Find where the given text appears and provide that cell's center as (x, y) coordinate. 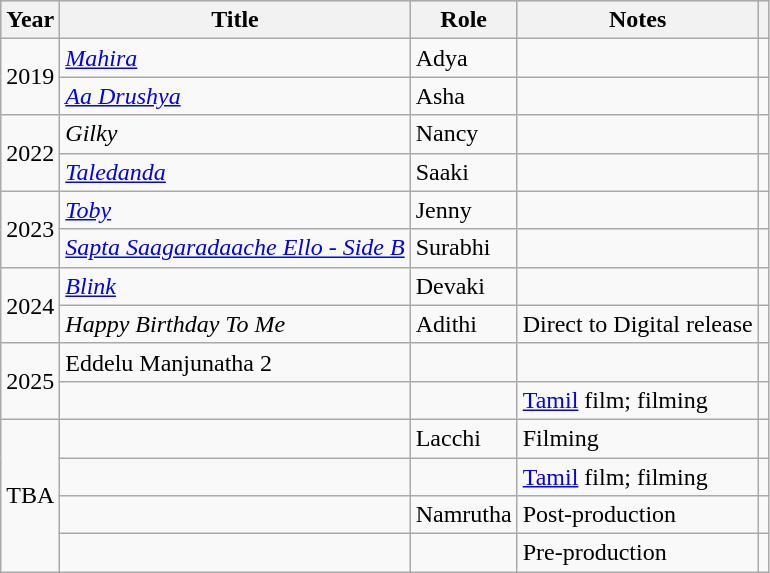
Taledanda (235, 172)
Happy Birthday To Me (235, 324)
Namrutha (464, 515)
Adya (464, 58)
Gilky (235, 134)
2025 (30, 381)
Mahira (235, 58)
Role (464, 20)
Toby (235, 210)
Direct to Digital release (638, 324)
2023 (30, 229)
Nancy (464, 134)
Saaki (464, 172)
Surabhi (464, 248)
2024 (30, 305)
TBA (30, 495)
Asha (464, 96)
Year (30, 20)
Aa Drushya (235, 96)
Title (235, 20)
Pre-production (638, 553)
Jenny (464, 210)
2022 (30, 153)
Post-production (638, 515)
Devaki (464, 286)
Notes (638, 20)
Sapta Saagaradaache Ello - Side B (235, 248)
Blink (235, 286)
Filming (638, 438)
Lacchi (464, 438)
Adithi (464, 324)
2019 (30, 77)
Eddelu Manjunatha 2 (235, 362)
